From the cell containing the given text, extract its center point as (X, Y) coordinate. 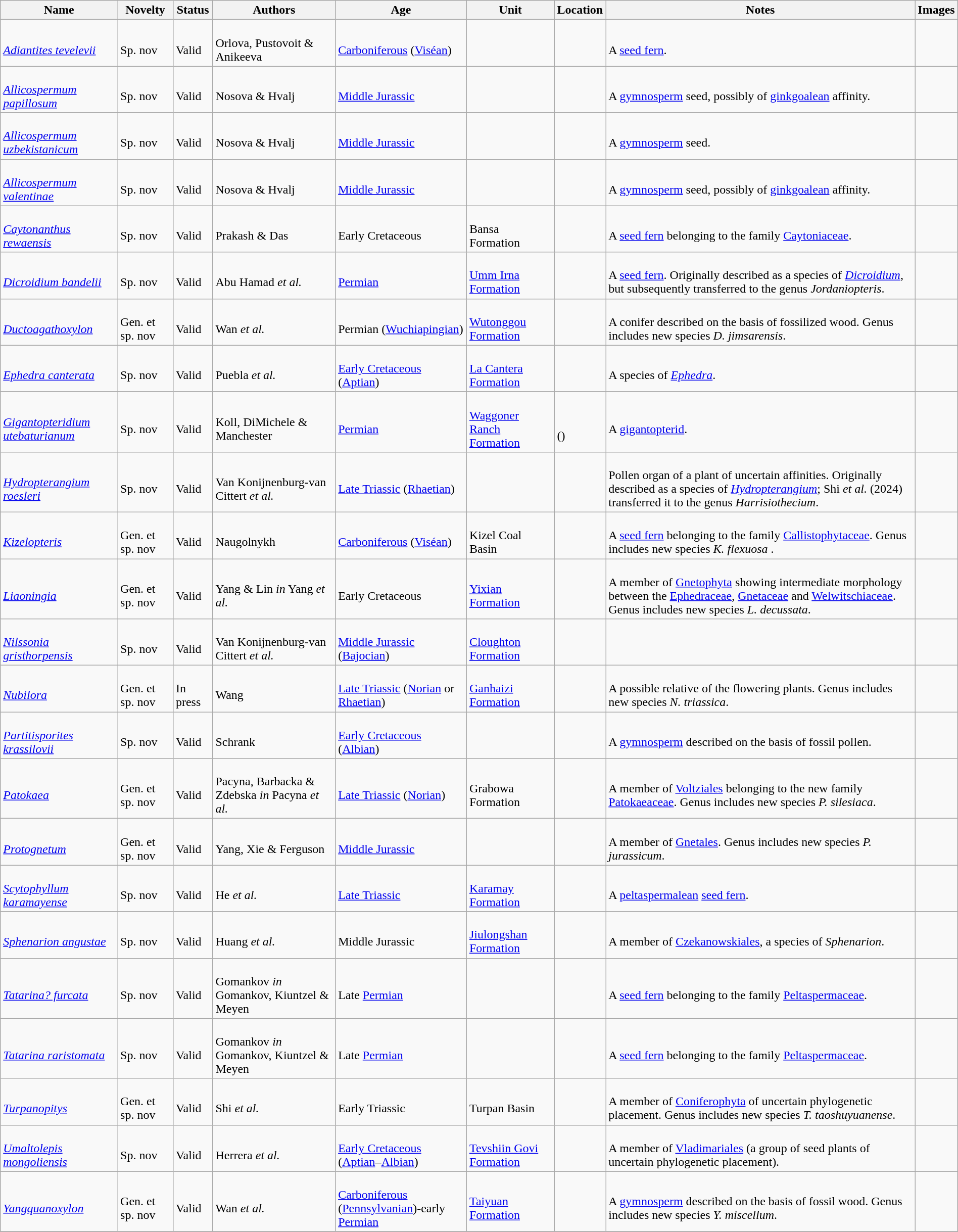
Early Cretaceous (Aptian–Albian) (401, 1148)
Late Triassic (Norian or Rhaetian) (401, 689)
Unit (510, 10)
La Cantera Formation (510, 368)
Ephedra canterata (59, 368)
Jiulongshan Formation (510, 935)
Bansa Formation (510, 229)
A member of Vladimariales (a group of seed plants of uncertain phylogenetic placement). (760, 1148)
Huang et al. (274, 935)
Early Cretaceous (Aptian) (401, 368)
Abu Hamad et al. (274, 275)
Status (193, 10)
A species of Ephedra. (760, 368)
Umm Irna Formation (510, 275)
Prakash & Das (274, 229)
A member of Coniferophyta of uncertain phylogenetic placement. Genus includes new species T. taoshuyuanense. (760, 1102)
Turpan Basin (510, 1102)
Late Triassic (401, 888)
In press (193, 689)
Wutonggou Formation (510, 322)
A seed fern belonging to the family Caytoniaceae. (760, 229)
Name (59, 10)
Carboniferous (Pennsylvanian)-early Permian (401, 1202)
Hydropterangium roesleri (59, 482)
Herrera et al. (274, 1148)
() (580, 421)
Late Triassic (Rhaetian) (401, 482)
A gymnosperm seed. (760, 136)
Kizelopteris (59, 535)
A member of Czekanowskiales, a species of Sphenarion. (760, 935)
Ductoagathoxylon (59, 322)
A seed fern belonging to the family Callistophytaceae. Genus includes new species K. flexuosa . (760, 535)
Orlova, Pustovoit & Anikeeva (274, 43)
A conifer described on the basis of fossilized wood. Genus includes new species D. jimsarensis. (760, 322)
Tevshiin Govi Formation (510, 1148)
A gigantopterid. (760, 421)
Location (580, 10)
Nilssonia gristhorpensis (59, 642)
A member of Voltziales belonging to the new family Patokaeaceae. Genus includes new species P. silesiaca. (760, 788)
A possible relative of the flowering plants. Genus includes new species N. triassica. (760, 689)
A gymnosperm described on the basis of fossil pollen. (760, 735)
Caytonanthus rewaensis (59, 229)
Liaoningia (59, 589)
Early Triassic (401, 1102)
Gigantopteridium utebaturianum (59, 421)
Wang (274, 689)
Yangquanoxylon (59, 1202)
Cloughton Formation (510, 642)
Tatarina raristomata (59, 1048)
Pacyna, Barbacka & Zdebska in Pacyna et al. (274, 788)
Allicospermum uzbekistanicum (59, 136)
Notes (760, 10)
Allicospermum valentinae (59, 182)
Allicospermum papillosum (59, 89)
Yixian Formation (510, 589)
He et al. (274, 888)
Authors (274, 10)
A seed fern. Originally described as a species of Dicroidium, but subsequently transferred to the genus Jordaniopteris. (760, 275)
Dicroidium bandelii (59, 275)
Ganhaizi Formation (510, 689)
Tatarina? furcata (59, 988)
Protognetum (59, 842)
Early Cretaceous (Albian) (401, 735)
Scytophyllum karamayense (59, 888)
A gymnosperm described on the basis of fossil wood. Genus includes new species Y. miscellum. (760, 1202)
Yang, Xie & Ferguson (274, 842)
Kizel Coal Basin (510, 535)
Partitisporites krassilovii (59, 735)
Umaltolepis mongoliensis (59, 1148)
Shi et al. (274, 1102)
Naugolnykh (274, 535)
Adiantites tevelevii (59, 43)
Nubilora (59, 689)
Patokaea (59, 788)
Schrank (274, 735)
Sphenarion angustae (59, 935)
Puebla et al. (274, 368)
Grabowa Formation (510, 788)
A member of Gnetales. Genus includes new species P. jurassicum. (760, 842)
A peltaspermalean seed fern. (760, 888)
Taiyuan Formation (510, 1202)
Permian (Wuchiapingian) (401, 322)
Novelty (146, 10)
Yang & Lin in Yang et al. (274, 589)
A seed fern. (760, 43)
Late Triassic (Norian) (401, 788)
Waggoner Ranch Formation (510, 421)
Images (936, 10)
Middle Jurassic (Bajocian) (401, 642)
Turpanopitys (59, 1102)
Karamay Formation (510, 888)
Koll, DiMichele & Manchester (274, 421)
Age (401, 10)
